Detect which cell encompasses the target text, then output its [x, y] center coordinate. 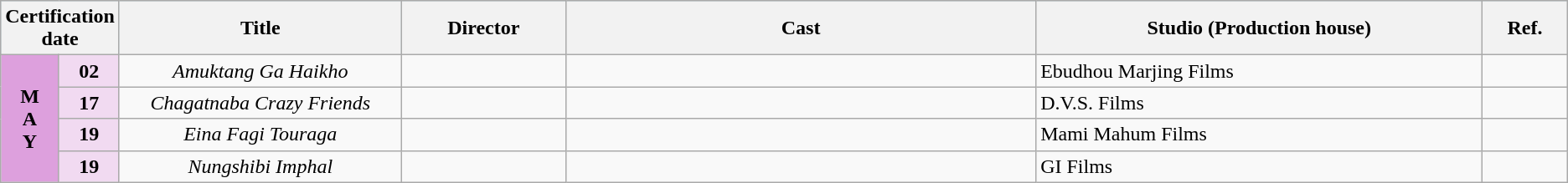
Chagatnaba Crazy Friends [260, 103]
Ebudhou Marjing Films [1260, 71]
Eina Fagi Touraga [260, 135]
Director [483, 28]
Studio (Production house) [1260, 28]
Cast [801, 28]
D.V.S. Films [1260, 103]
Ref. [1524, 28]
MAY [30, 119]
Mami Mahum Films [1260, 135]
17 [89, 103]
Certification date [60, 28]
GI Films [1260, 166]
Amuktang Ga Haikho [260, 71]
Nungshibi Imphal [260, 166]
Title [260, 28]
02 [89, 71]
